Locate the cell with the specified text and output its [x, y] center coordinate. 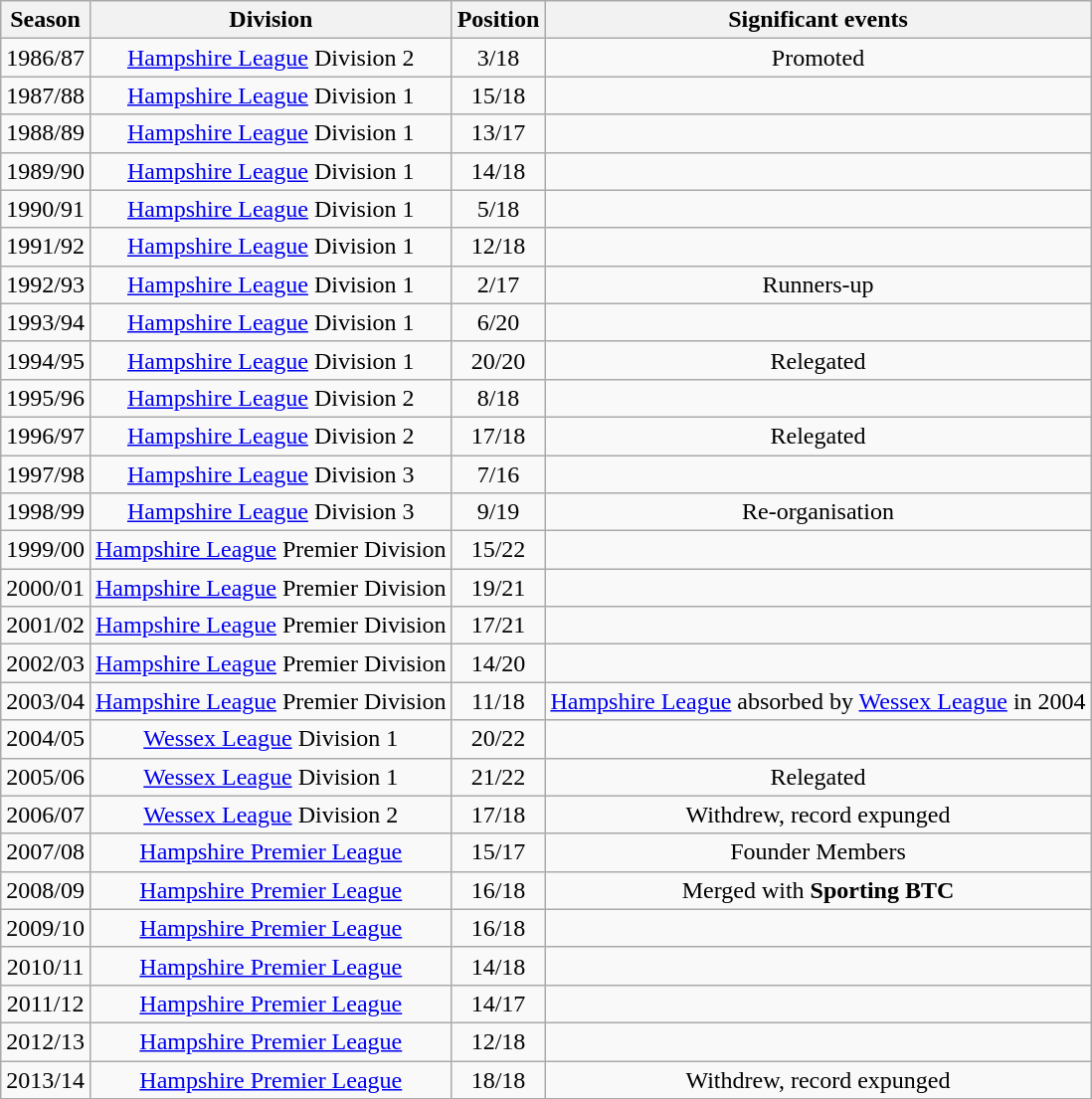
1993/94 [46, 322]
15/22 [498, 550]
2003/04 [46, 701]
2/17 [498, 284]
2000/01 [46, 588]
1995/96 [46, 398]
8/18 [498, 398]
Founder Members [818, 852]
14/17 [498, 1004]
2013/14 [46, 1079]
Merged with Sporting BTC [818, 890]
15/18 [498, 95]
Hampshire League absorbed by Wessex League in 2004 [818, 701]
2011/12 [46, 1004]
Season [46, 20]
13/17 [498, 133]
2009/10 [46, 928]
3/18 [498, 58]
6/20 [498, 322]
Division [271, 20]
1998/99 [46, 512]
11/18 [498, 701]
2002/03 [46, 663]
1989/90 [46, 171]
2005/06 [46, 777]
1996/97 [46, 436]
17/21 [498, 626]
1988/89 [46, 133]
Runners-up [818, 284]
Wessex League Division 2 [271, 815]
5/18 [498, 209]
2001/02 [46, 626]
Promoted [818, 58]
21/22 [498, 777]
1999/00 [46, 550]
7/16 [498, 474]
Re-organisation [818, 512]
2010/11 [46, 966]
20/22 [498, 739]
1994/95 [46, 360]
14/20 [498, 663]
20/20 [498, 360]
1990/91 [46, 209]
1986/87 [46, 58]
1992/93 [46, 284]
Position [498, 20]
15/17 [498, 852]
2008/09 [46, 890]
1987/88 [46, 95]
2007/08 [46, 852]
9/19 [498, 512]
1991/92 [46, 247]
2006/07 [46, 815]
2012/13 [46, 1041]
2004/05 [46, 739]
19/21 [498, 588]
18/18 [498, 1079]
1997/98 [46, 474]
Significant events [818, 20]
